Extract the [X, Y] coordinate from the center of the cell holding the provided text.  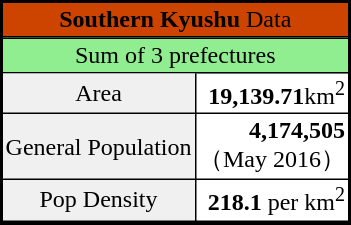
General Population [99, 147]
Area [99, 94]
Sum of 3 prefectures [176, 56]
19,139.71km2 [272, 94]
Southern Kyushu Data [176, 20]
4,174,505（May 2016） [272, 147]
218.1 per km2 [272, 200]
Pop Density [99, 200]
